For the text-containing cell, return its midpoint in [X, Y] coordinate format. 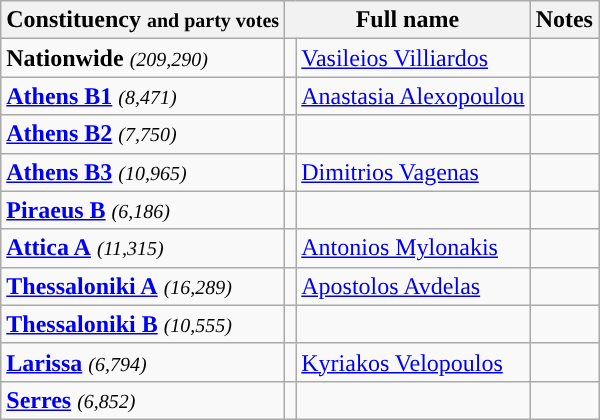
Thessaloniki A (16,289) [143, 286]
Antonios Mylonakis [413, 248]
Dimitrios Vagenas [413, 172]
Constituency and party votes [143, 20]
Larissa (6,794) [143, 362]
Athens B1 (8,471) [143, 96]
Full name [408, 20]
Anastasia Alexopoulou [413, 96]
Piraeus B (6,186) [143, 210]
Vasileios Villiardos [413, 58]
Apostolos Avdelas [413, 286]
Attica A (11,315) [143, 248]
Notes [564, 20]
Serres (6,852) [143, 400]
Athens B2 (7,750) [143, 134]
Thessaloniki B (10,555) [143, 324]
Nationwide (209,290) [143, 58]
Athens B3 (10,965) [143, 172]
Kyriakos Velopoulos [413, 362]
